Return the (x, y) coordinate for the center point of the cell that contains the specified text.  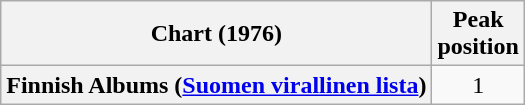
Chart (1976) (216, 34)
Peakposition (478, 34)
1 (478, 85)
Finnish Albums (Suomen virallinen lista) (216, 85)
